Determine the [x, y] coordinate at the center of the cell enclosing the given text.  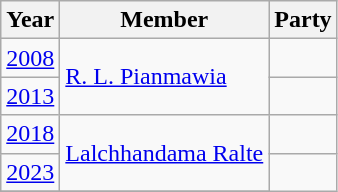
R. L. Pianmawia [164, 77]
2008 [30, 58]
2013 [30, 96]
Party [303, 20]
2023 [30, 172]
2018 [30, 134]
Year [30, 20]
Member [164, 20]
Lalchhandama Ralte [164, 153]
